Output the (X, Y) coordinate of the center of the cell containing the given text.  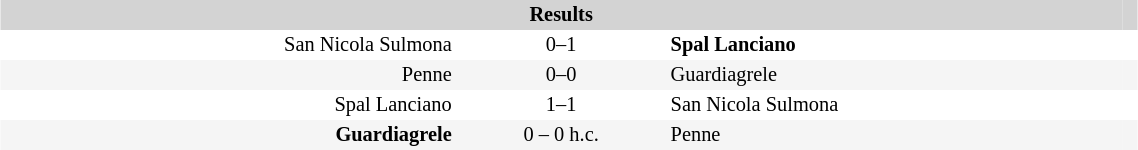
0 – 0 h.c. (562, 135)
Results (562, 15)
1–1 (562, 105)
0–0 (562, 75)
0–1 (562, 45)
